Locate the cell with the specified text and output its [X, Y] center coordinate. 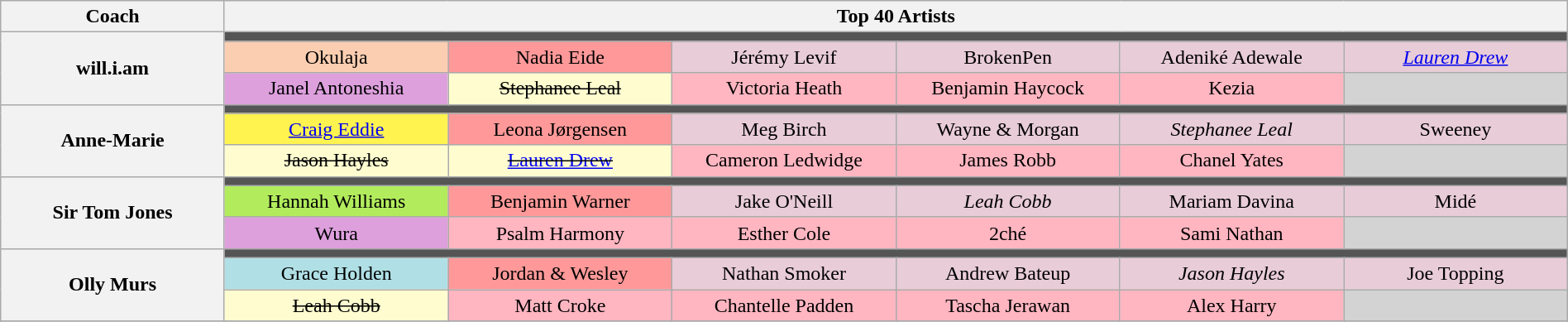
Alex Harry [1232, 305]
Chantelle Padden [784, 305]
Jérémy Levif [784, 57]
Jake O'Neill [784, 201]
Hannah Williams [336, 201]
BrokenPen [1007, 57]
Coach [112, 17]
Esther Cole [784, 233]
Matt Croke [561, 305]
Andrew Bateup [1007, 273]
Craig Eddie [336, 129]
Anne-Marie [112, 141]
Joe Topping [1456, 273]
Psalm Harmony [561, 233]
Olly Murs [112, 285]
Benjamin Warner [561, 201]
Nadia Eide [561, 57]
Okulaja [336, 57]
Jordan & Wesley [561, 273]
Grace Holden [336, 273]
Adeniké Adewale [1232, 57]
Victoria Heath [784, 89]
Kezia [1232, 89]
Mariam Davina [1232, 201]
will.i.am [112, 68]
Janel Antoneshia [336, 89]
Sir Tom Jones [112, 212]
Leona Jørgensen [561, 129]
2ché [1007, 233]
Tascha Jerawan [1007, 305]
Wura [336, 233]
Top 40 Artists [896, 17]
James Robb [1007, 161]
Chanel Yates [1232, 161]
Meg Birch [784, 129]
Midé [1456, 201]
Benjamin Haycock [1007, 89]
Sami Nathan [1232, 233]
Sweeney [1456, 129]
Wayne & Morgan [1007, 129]
Nathan Smoker [784, 273]
Cameron Ledwidge [784, 161]
